Output the (X, Y) coordinate of the center of the cell containing the given text.  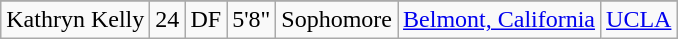
Sophomore (337, 20)
24 (168, 20)
DF (206, 20)
UCLA (639, 20)
Belmont, California (500, 20)
Kathryn Kelly (76, 20)
5'8" (252, 20)
